Pinpoint the cell where the given text exists, returning its (x, y) midpoint coordinate. 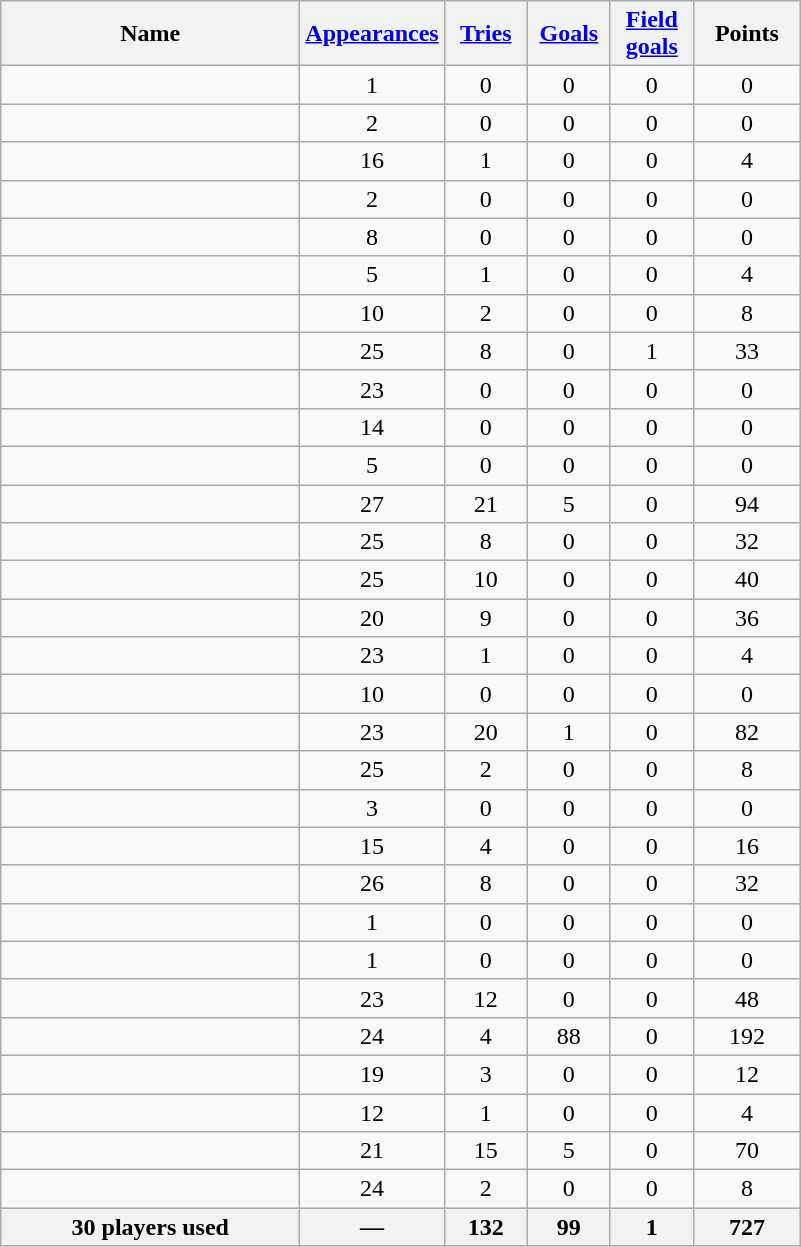
48 (746, 998)
Field goals (652, 34)
19 (372, 1074)
82 (746, 732)
99 (568, 1227)
36 (746, 618)
132 (486, 1227)
27 (372, 503)
Goals (568, 34)
33 (746, 351)
14 (372, 427)
9 (486, 618)
70 (746, 1151)
— (372, 1227)
Points (746, 34)
88 (568, 1036)
727 (746, 1227)
Name (150, 34)
94 (746, 503)
192 (746, 1036)
40 (746, 580)
26 (372, 884)
Appearances (372, 34)
30 players used (150, 1227)
Tries (486, 34)
